Return (X, Y) of the center of cell containing provided text 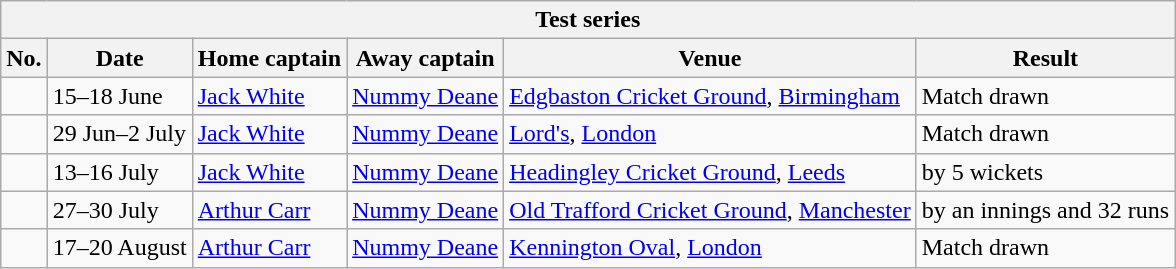
Test series (588, 20)
No. (24, 58)
Kennington Oval, London (710, 248)
Edgbaston Cricket Ground, Birmingham (710, 96)
by an innings and 32 runs (1045, 210)
by 5 wickets (1045, 172)
17–20 August (120, 248)
29 Jun–2 July (120, 134)
Venue (710, 58)
Lord's, London (710, 134)
Home captain (269, 58)
15–18 June (120, 96)
Date (120, 58)
Headingley Cricket Ground, Leeds (710, 172)
Away captain (426, 58)
Old Trafford Cricket Ground, Manchester (710, 210)
27–30 July (120, 210)
13–16 July (120, 172)
Result (1045, 58)
